Extract the [X, Y] coordinate from the center of the cell holding the provided text.  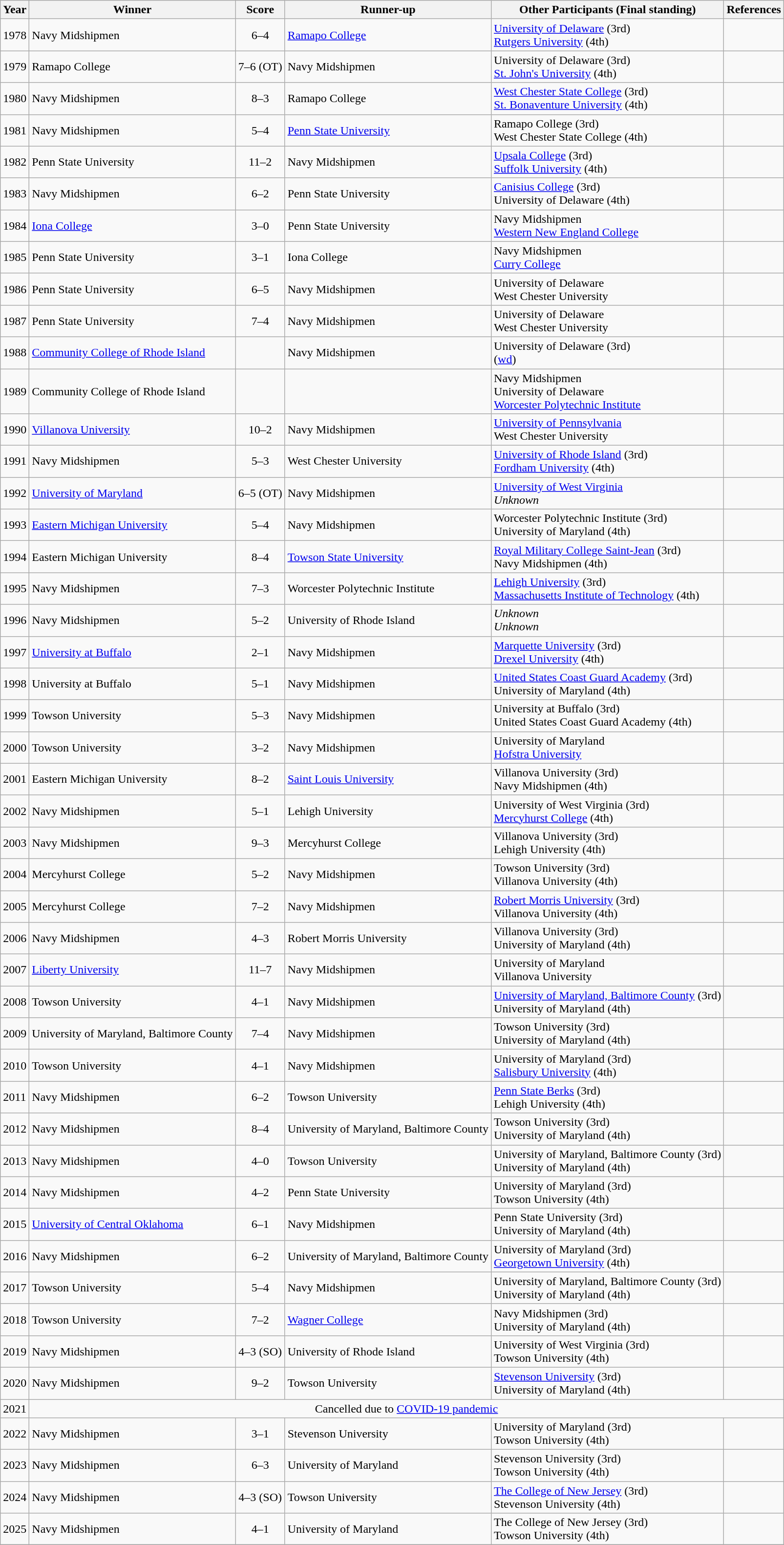
2000 [15, 748]
1998 [15, 684]
2020 [15, 1383]
University of MarylandHofstra University [608, 748]
1983 [15, 193]
West Chester University [388, 461]
Navy MidshipmenUniversity of DelawareWorcester Polytechnic Institute [608, 391]
Cancelled due to COVID-19 pandemic [406, 1409]
Navy MidshipmenWestern New England College [608, 226]
Score [260, 10]
2019 [15, 1352]
Canisius College (3rd)University of Delaware (4th) [608, 193]
1981 [15, 130]
2007 [15, 970]
Villanova University [132, 430]
University of Delaware (3rd) (wd) [608, 353]
2024 [15, 1497]
2021 [15, 1409]
1999 [15, 715]
1980 [15, 99]
Towson State University [388, 557]
2002 [15, 811]
8–3 [260, 99]
Stevenson University (3rd)Towson University (4th) [608, 1466]
Liberty University [132, 970]
Navy Midshipmen (3rd)University of Maryland (4th) [608, 1319]
2014 [15, 1192]
Robert Morris University (3rd)Villanova University (4th) [608, 906]
9–2 [260, 1383]
2018 [15, 1319]
UnknownUnknown [608, 621]
1994 [15, 557]
Ramapo College (3rd)West Chester State College (4th) [608, 130]
Wagner College [388, 1319]
Year [15, 10]
1979 [15, 66]
7–3 [260, 588]
Robert Morris University [388, 938]
University of Rhode Island (3rd)Fordham University (4th) [608, 461]
2004 [15, 875]
University of Delaware (3rd)Rutgers University (4th) [608, 35]
Winner [132, 10]
4–3 [260, 938]
The College of New Jersey (3rd)Towson University (4th) [608, 1529]
University of Maryland (3rd)Georgetown University (4th) [608, 1256]
Upsala College (3rd)Suffolk University (4th) [608, 162]
10–2 [260, 430]
3–0 [260, 226]
6–5 [260, 289]
2006 [15, 938]
1985 [15, 257]
2009 [15, 1034]
2003 [15, 842]
University of Delaware (3rd)St. John's University (4th) [608, 66]
Saint Louis University [388, 779]
2011 [15, 1097]
3–2 [260, 748]
11–2 [260, 162]
1997 [15, 652]
References [754, 10]
2008 [15, 1002]
1990 [15, 430]
6–4 [260, 35]
Penn State Berks (3rd)Lehigh University (4th) [608, 1097]
1978 [15, 35]
Worcester Polytechnic Institute (3rd)University of Maryland (4th) [608, 525]
1992 [15, 494]
Villanova University (3rd)Navy Midshipmen (4th) [608, 779]
Lehigh University (3rd)Massachusetts Institute of Technology (4th) [608, 588]
1989 [15, 391]
2010 [15, 1065]
Penn State University (3rd)University of Maryland (4th) [608, 1224]
1984 [15, 226]
1991 [15, 461]
Stevenson University [388, 1434]
2016 [15, 1256]
1996 [15, 621]
4–2 [260, 1192]
2025 [15, 1529]
1982 [15, 162]
Runner-up [388, 10]
University of PennsylvaniaWest Chester University [608, 430]
Worcester Polytechnic Institute [388, 588]
Lehigh University [388, 811]
2001 [15, 779]
2013 [15, 1161]
1988 [15, 353]
West Chester State College (3rd)St. Bonaventure University (4th) [608, 99]
2017 [15, 1288]
University of West Virginia (3rd)Towson University (4th) [608, 1352]
Navy MidshipmenCurry College [608, 257]
1995 [15, 588]
4–0 [260, 1161]
University of West Virginia (3rd)Mercyhurst College (4th) [608, 811]
2012 [15, 1129]
2005 [15, 906]
2015 [15, 1224]
United States Coast Guard Academy (3rd)University of Maryland (4th) [608, 684]
9–3 [260, 842]
2–1 [260, 652]
Other Participants (Final standing) [608, 10]
University of Central Oklahoma [132, 1224]
7–6 (OT) [260, 66]
6–5 (OT) [260, 494]
8–2 [260, 779]
2023 [15, 1466]
Stevenson University (3rd)University of Maryland (4th) [608, 1383]
Towson University (3rd)Villanova University (4th) [608, 875]
2022 [15, 1434]
University of Maryland (3rd)Salisbury University (4th) [608, 1065]
1986 [15, 289]
University at Buffalo (3rd)United States Coast Guard Academy (4th) [608, 715]
6–3 [260, 1466]
Marquette University (3rd)Drexel University (4th) [608, 652]
Villanova University (3rd)University of Maryland (4th) [608, 938]
The College of New Jersey (3rd)Stevenson University (4th) [608, 1497]
6–1 [260, 1224]
Villanova University (3rd)Lehigh University (4th) [608, 842]
1987 [15, 321]
University of West VirginiaUnknown [608, 494]
11–7 [260, 970]
1993 [15, 525]
Royal Military College Saint-Jean (3rd)Navy Midshipmen (4th) [608, 557]
University of MarylandVillanova University [608, 970]
